Search for the cell housing the specified text and yield its (x, y) center coordinate. 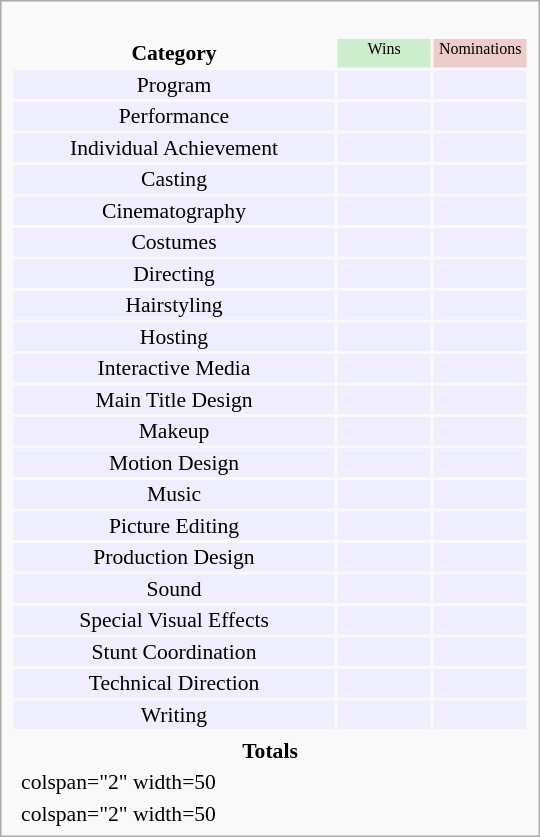
Technical Direction (174, 683)
Hairstyling (174, 305)
Stunt Coordination (174, 651)
Production Design (174, 557)
Writing (174, 714)
Directing (174, 273)
Music (174, 494)
Main Title Design (174, 399)
Category (174, 53)
Interactive Media (174, 368)
Totals (270, 750)
Nominations (480, 53)
Wins (384, 53)
Special Visual Effects (174, 620)
Hosting (174, 336)
Motion Design (174, 462)
Costumes (174, 242)
Individual Achievement (174, 147)
Casting (174, 179)
Sound (174, 588)
Performance (174, 116)
Picture Editing (174, 525)
Makeup (174, 431)
Cinematography (174, 210)
Program (174, 84)
